Search for the cell housing the specified text and yield its [x, y] center coordinate. 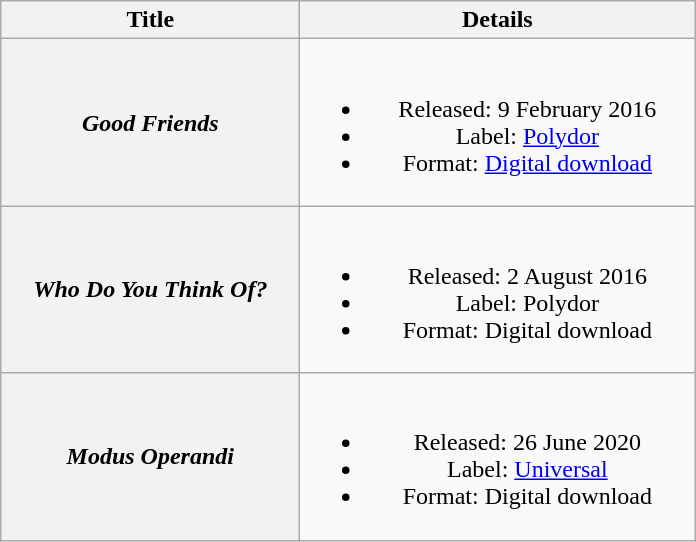
Released: 9 February 2016Label: PolydorFormat: Digital download [498, 122]
Released: 26 June 2020Label: UniversalFormat: Digital download [498, 456]
Released: 2 August 2016Label: PolydorFormat: Digital download [498, 290]
Modus Operandi [150, 456]
Who Do You Think Of? [150, 290]
Title [150, 20]
Good Friends [150, 122]
Details [498, 20]
